Determine the (X, Y) coordinate at the center of the cell enclosing the given text.  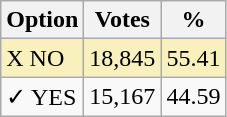
Votes (122, 20)
15,167 (122, 97)
55.41 (194, 58)
✓ YES (42, 97)
X NO (42, 58)
44.59 (194, 97)
Option (42, 20)
18,845 (122, 58)
% (194, 20)
